Extract the (x, y) coordinate from the center of the cell holding the provided text.  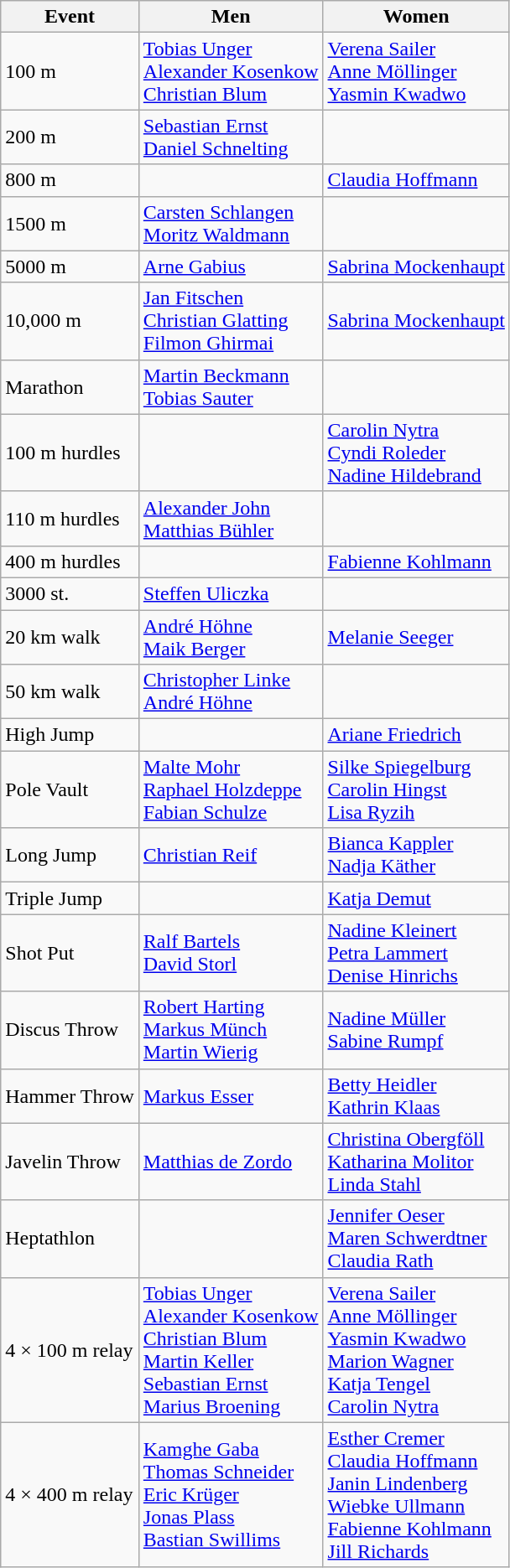
Malte Mohr Raphael Holzdeppe Fabian Schulze (231, 789)
Women (416, 17)
Nadine Kleinert Petra Lammert Denise Hinrichs (416, 953)
800 m (70, 180)
110 m hurdles (70, 518)
400 m hurdles (70, 561)
Event (70, 17)
Christopher Linke André Höhne (231, 692)
Katja Demut (416, 898)
5000 m (70, 267)
Betty Heidler Kathrin Klaas (416, 1096)
3000 st. (70, 593)
Carsten Schlangen Moritz Waldmann (231, 223)
Melanie Seeger (416, 637)
Javelin Throw (70, 1162)
Marathon (70, 387)
Tobias Unger Alexander Kosenkow Christian Blum Martin Keller Sebastian Ernst Marius Broening (231, 1349)
Markus Esser (231, 1096)
Pole Vault (70, 789)
Kamghe Gaba Thomas Schneider Eric Krüger Jonas Plass Bastian Swillims (231, 1495)
Sebastian Ernst Daniel Schnelting (231, 137)
Silke Spiegelburg Carolin Hingst Lisa Ryzih (416, 789)
Steffen Uliczka (231, 593)
200 m (70, 137)
Discus Throw (70, 1030)
Esther Cremer Claudia Hoffmann Janin Lindenberg Wiebke Ullmann Fabienne Kohlmann Jill Richards (416, 1495)
Shot Put (70, 953)
Bianca Kappler Nadja Käther (416, 855)
Verena Sailer Anne Möllinger Yasmin Kwadwo (416, 71)
Martin Beckmann Tobias Sauter (231, 387)
Nadine Müller Sabine Rumpf (416, 1030)
10,000 m (70, 321)
Robert Harting Markus Münch Martin Wierig (231, 1030)
Ralf Bartels David Storl (231, 953)
Alexander John Matthias Bühler (231, 518)
Matthias de Zordo (231, 1162)
Claudia Hoffmann (416, 180)
4 × 400 m relay (70, 1495)
Christian Reif (231, 855)
100 m (70, 71)
4 × 100 m relay (70, 1349)
50 km walk (70, 692)
Christina Obergföll Katharina Molitor Linda Stahl (416, 1162)
Arne Gabius (231, 267)
Men (231, 17)
Tobias Unger Alexander Kosenkow Christian Blum (231, 71)
Jan Fitschen Christian Glatting Filmon Ghirmai (231, 321)
Verena Sailer Anne Möllinger Yasmin Kwadwo Marion Wagner Katja Tengel Carolin Nytra (416, 1349)
Fabienne Kohlmann (416, 561)
Jennifer Oeser Maren Schwerdtner Claudia Rath (416, 1239)
Heptathlon (70, 1239)
Carolin Nytra Cyndi Roleder Nadine Hildebrand (416, 453)
Ariane Friedrich (416, 735)
André Höhne Maik Berger (231, 637)
Triple Jump (70, 898)
Hammer Throw (70, 1096)
Long Jump (70, 855)
High Jump (70, 735)
100 m hurdles (70, 453)
20 km walk (70, 637)
1500 m (70, 223)
